Output the [x, y] coordinate of the center of the cell containing the given text.  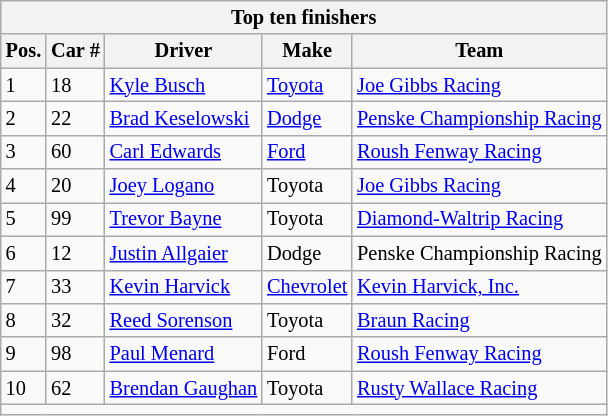
9 [24, 354]
Driver [184, 51]
Chevrolet [307, 287]
Brendan Gaughan [184, 388]
6 [24, 253]
Make [307, 51]
Diamond-Waltrip Racing [479, 219]
Reed Sorenson [184, 320]
Justin Allgaier [184, 253]
32 [76, 320]
Carl Edwards [184, 152]
3 [24, 152]
Team [479, 51]
7 [24, 287]
20 [76, 186]
62 [76, 388]
Rusty Wallace Racing [479, 388]
5 [24, 219]
Pos. [24, 51]
60 [76, 152]
4 [24, 186]
Braun Racing [479, 320]
12 [76, 253]
Joey Logano [184, 186]
Kevin Harvick, Inc. [479, 287]
Trevor Bayne [184, 219]
Brad Keselowski [184, 118]
Paul Menard [184, 354]
18 [76, 85]
Car # [76, 51]
8 [24, 320]
33 [76, 287]
1 [24, 85]
22 [76, 118]
Kevin Harvick [184, 287]
Kyle Busch [184, 85]
98 [76, 354]
Top ten finishers [304, 17]
2 [24, 118]
99 [76, 219]
10 [24, 388]
